Return the [x, y] coordinate for the center point of the cell that contains the specified text.  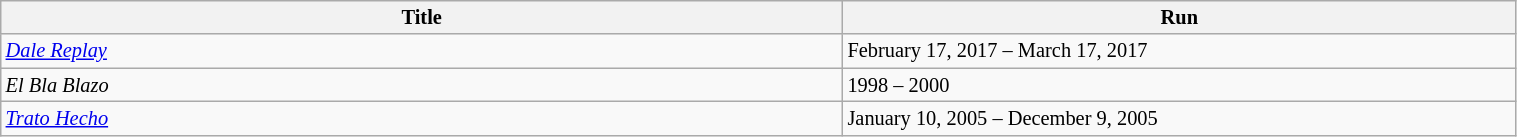
February 17, 2017 – March 17, 2017 [1180, 51]
Trato Hecho [422, 118]
January 10, 2005 – December 9, 2005 [1180, 118]
1998 – 2000 [1180, 85]
Title [422, 17]
El Bla Blazo [422, 85]
Run [1180, 17]
Dale Replay [422, 51]
